Return the (X, Y) coordinate for the center point of the cell that contains the specified text.  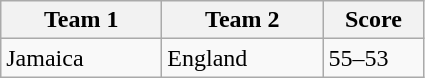
Score (374, 20)
55–53 (374, 58)
Team 2 (242, 20)
Jamaica (82, 58)
England (242, 58)
Team 1 (82, 20)
